Extract the [X, Y] coordinate from the center of the cell holding the provided text.  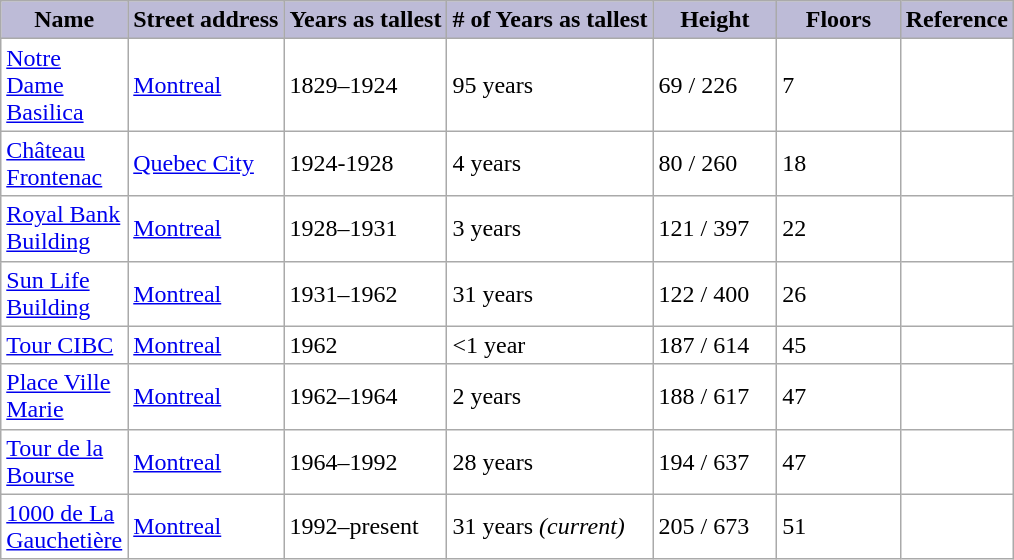
<1 year [550, 345]
188 / 617 [715, 396]
31 years (current) [550, 526]
# of Years as tallest [550, 20]
Floors [839, 20]
1000 de La Gauchetière [64, 526]
95 years [550, 85]
1829–1924 [366, 85]
187 / 614 [715, 345]
Royal Bank Building [64, 228]
Reference [956, 20]
28 years [550, 462]
7 [839, 85]
31 years [550, 294]
Name [64, 20]
18 [839, 164]
Quebec City [206, 164]
45 [839, 345]
Years as tallest [366, 20]
26 [839, 294]
194 / 637 [715, 462]
Tour de la Bourse [64, 462]
Street address [206, 20]
1992–present [366, 526]
205 / 673 [715, 526]
1962 [366, 345]
69 / 226 [715, 85]
3 years [550, 228]
Height [715, 20]
51 [839, 526]
80 / 260 [715, 164]
1928–1931 [366, 228]
Sun Life Building [64, 294]
22 [839, 228]
2 years [550, 396]
Tour CIBC [64, 345]
Notre Dame Basilica [64, 85]
1962–1964 [366, 396]
121 / 397 [715, 228]
Château Frontenac [64, 164]
1964–1992 [366, 462]
4 years [550, 164]
1931–1962 [366, 294]
1924-1928 [366, 164]
Place Ville Marie [64, 396]
122 / 400 [715, 294]
